Output the (x, y) coordinate of the center of the cell containing the given text.  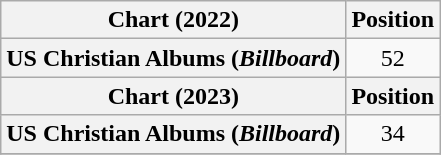
34 (393, 134)
52 (393, 58)
Chart (2022) (174, 20)
Chart (2023) (174, 96)
